Output the [X, Y] coordinate of the center of the cell containing the given text.  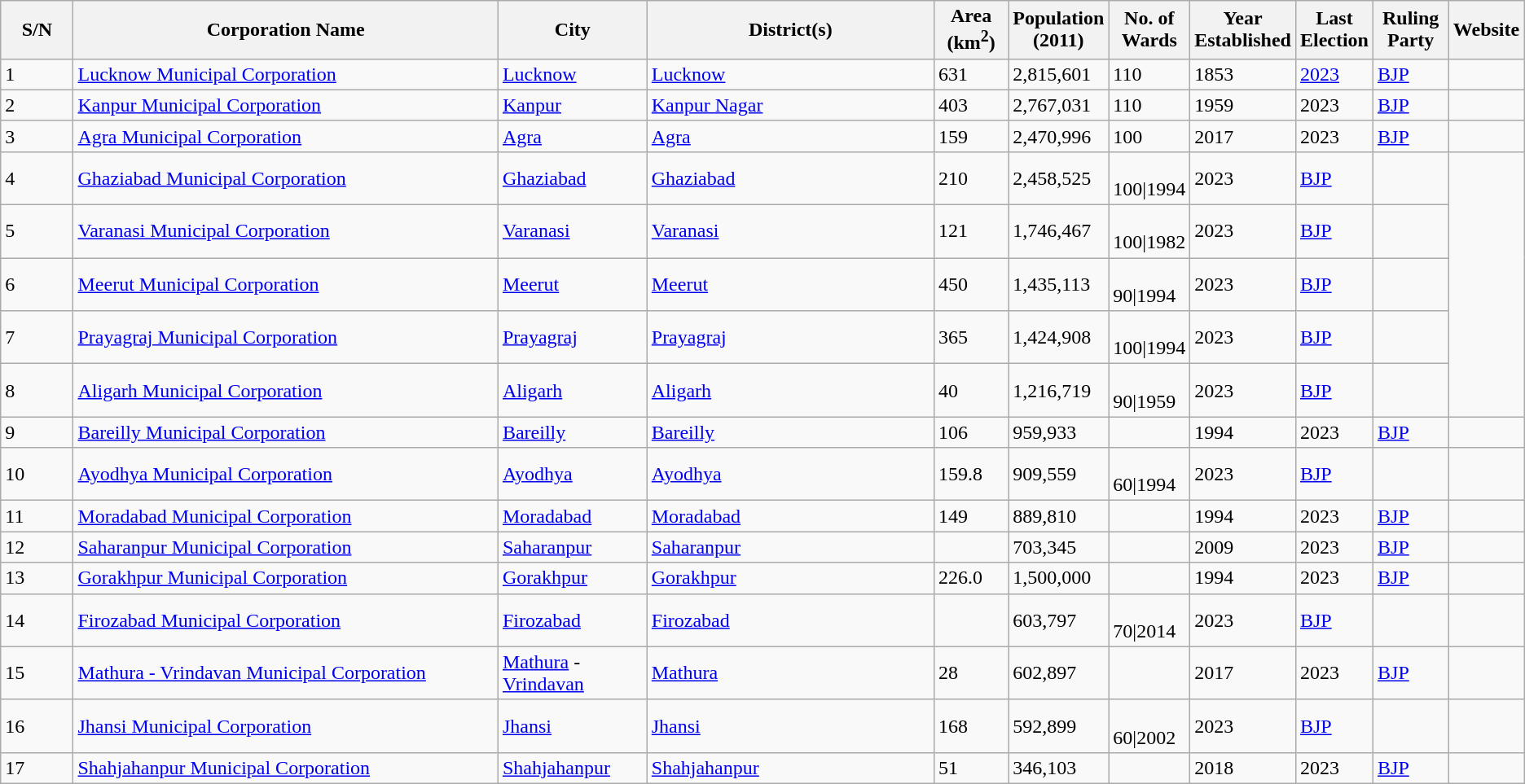
Website [1486, 30]
City [572, 30]
121 [971, 231]
Kanpur [572, 105]
159 [971, 136]
Agra Municipal Corporation [285, 136]
5 [37, 231]
106 [971, 432]
3 [37, 136]
13 [37, 578]
Firozabad Municipal Corporation [285, 620]
210 [971, 177]
959,933 [1059, 432]
90|1959 [1149, 391]
602,897 [1059, 672]
1 [37, 74]
Ayodhya Municipal Corporation [285, 474]
7 [37, 337]
9 [37, 432]
450 [971, 285]
4 [37, 177]
2,767,031 [1059, 105]
11 [37, 516]
6 [37, 285]
90|1994 [1149, 285]
12 [37, 547]
Ghaziabad Municipal Corporation [285, 177]
Lucknow Municipal Corporation [285, 74]
28 [971, 672]
70|2014 [1149, 620]
1,435,113 [1059, 285]
Last Election [1334, 30]
Kanpur Nagar [790, 105]
Mathura [790, 672]
1853 [1243, 74]
Prayagraj Municipal Corporation [285, 337]
226.0 [971, 578]
909,559 [1059, 474]
60|1994 [1149, 474]
Moradabad Municipal Corporation [285, 516]
8 [37, 391]
14 [37, 620]
Bareilly Municipal Corporation [285, 432]
Shahjahanpur Municipal Corporation [285, 768]
Year Established [1243, 30]
No. of Wards [1149, 30]
1959 [1243, 105]
Jhansi Municipal Corporation [285, 726]
403 [971, 105]
Saharanpur Municipal Corporation [285, 547]
365 [971, 337]
1,746,467 [1059, 231]
703,345 [1059, 547]
Population (2011) [1059, 30]
Varanasi Municipal Corporation [285, 231]
Meerut Municipal Corporation [285, 285]
100|1982 [1149, 231]
60|2002 [1149, 726]
Aligarh Municipal Corporation [285, 391]
603,797 [1059, 620]
16 [37, 726]
Ruling Party [1411, 30]
889,810 [1059, 516]
346,103 [1059, 768]
592,899 [1059, 726]
District(s) [790, 30]
Gorakhpur Municipal Corporation [285, 578]
1,216,719 [1059, 391]
Mathura - Vrindavan [572, 672]
Area (km2) [971, 30]
2018 [1243, 768]
Kanpur Municipal Corporation [285, 105]
159.8 [971, 474]
51 [971, 768]
1,500,000 [1059, 578]
Mathura - Vrindavan Municipal Corporation [285, 672]
100 [1149, 136]
2,458,525 [1059, 177]
Corporation Name [285, 30]
2009 [1243, 547]
40 [971, 391]
149 [971, 516]
2,815,601 [1059, 74]
631 [971, 74]
10 [37, 474]
2,470,996 [1059, 136]
168 [971, 726]
S/N [37, 30]
1,424,908 [1059, 337]
17 [37, 768]
15 [37, 672]
2 [37, 105]
